Search for the cell housing the specified text and yield its (X, Y) center coordinate. 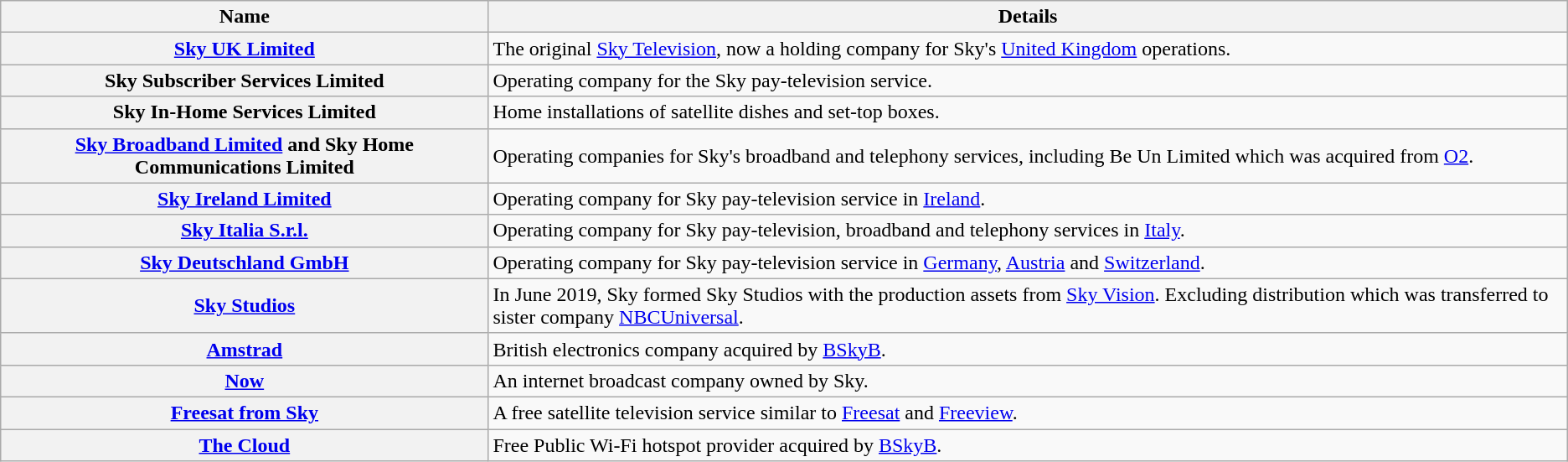
Sky UK Limited (245, 49)
Details (1028, 17)
An internet broadcast company owned by Sky. (1028, 381)
Sky Deutschland GmbH (245, 262)
Operating company for the Sky pay-television service. (1028, 80)
Sky Subscriber Services Limited (245, 80)
Now (245, 381)
Freesat from Sky (245, 413)
Amstrad (245, 349)
Sky Ireland Limited (245, 199)
Home installations of satellite dishes and set-top boxes. (1028, 112)
The original Sky Television, now a holding company for Sky's United Kingdom operations. (1028, 49)
Operating company for Sky pay-television service in Ireland. (1028, 199)
Free Public Wi-Fi hotspot provider acquired by BSkyB. (1028, 445)
Sky Studios (245, 305)
British electronics company acquired by BSkyB. (1028, 349)
Operating company for Sky pay-television, broadband and telephony services in Italy. (1028, 231)
Sky In-Home Services Limited (245, 112)
Sky Broadband Limited and Sky Home Communications Limited (245, 156)
The Cloud (245, 445)
Operating companies for Sky's broadband and telephony services, including Be Un Limited which was acquired from O2. (1028, 156)
Sky Italia S.r.l. (245, 231)
Name (245, 17)
A free satellite television service similar to Freesat and Freeview. (1028, 413)
Operating company for Sky pay-television service in Germany, Austria and Switzerland. (1028, 262)
